Detect which cell encompasses the target text, then output its (x, y) center coordinate. 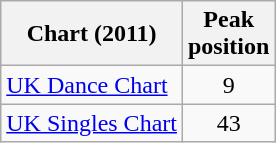
UK Singles Chart (92, 123)
9 (228, 85)
UK Dance Chart (92, 85)
43 (228, 123)
Peakposition (228, 34)
Chart (2011) (92, 34)
